Determine the [x, y] coordinate at the center of the cell enclosing the given text.  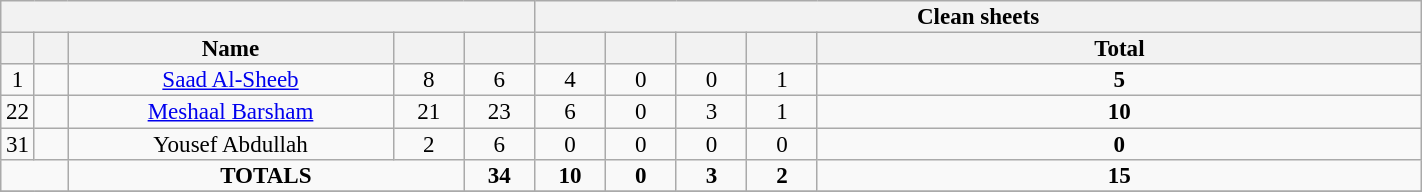
34 [500, 176]
8 [428, 80]
21 [428, 112]
TOTALS [266, 176]
Total [1119, 49]
5 [1119, 80]
22 [18, 112]
4 [570, 80]
Saad Al-Sheeb [231, 80]
Clean sheets [978, 17]
15 [1119, 176]
Meshaal Barsham [231, 112]
Yousef Abdullah [231, 144]
23 [500, 112]
31 [18, 144]
Name [231, 49]
